For the text-containing cell, return its midpoint in [X, Y] coordinate format. 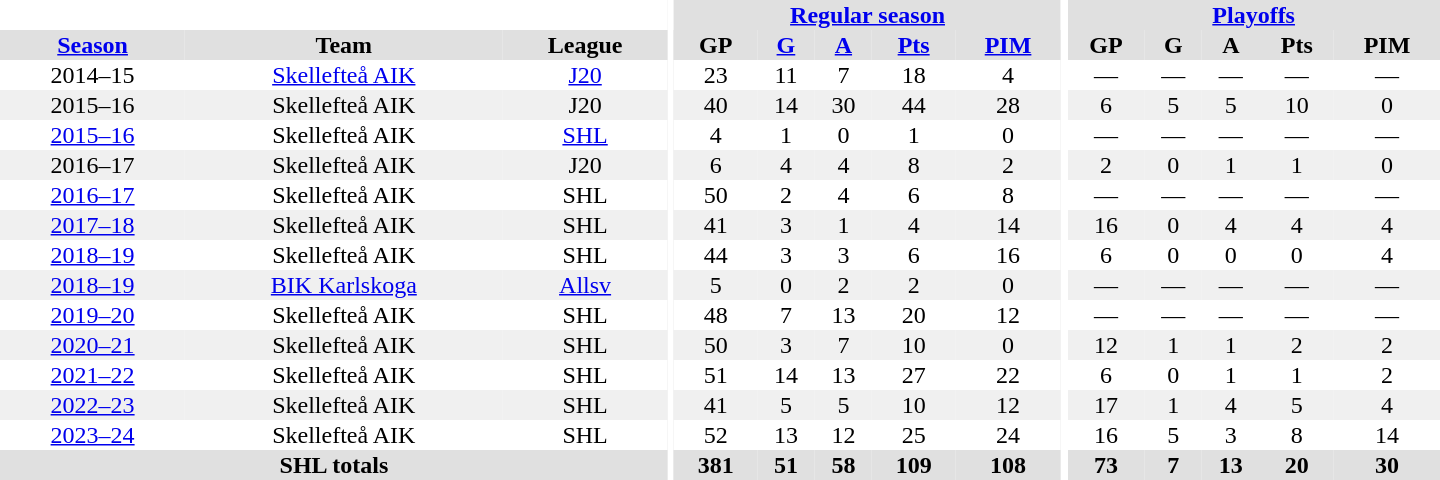
2022–23 [92, 405]
2021–22 [92, 375]
2020–21 [92, 345]
2019–20 [92, 315]
Regular season [868, 15]
52 [716, 435]
24 [1008, 435]
2023–24 [92, 435]
17 [1106, 405]
58 [844, 465]
25 [914, 435]
Season [92, 45]
18 [914, 75]
108 [1008, 465]
73 [1106, 465]
2014–15 [92, 75]
2017–18 [92, 225]
23 [716, 75]
11 [786, 75]
27 [914, 375]
109 [914, 465]
Allsv [584, 285]
28 [1008, 105]
48 [716, 315]
381 [716, 465]
Playoffs [1254, 15]
22 [1008, 375]
Team [344, 45]
SHL totals [334, 465]
League [584, 45]
BIK Karlskoga [344, 285]
40 [716, 105]
